Return the [x, y] coordinate for the center point of the cell that contains the specified text.  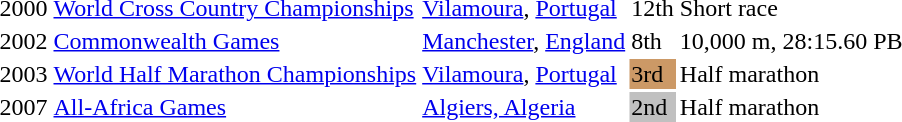
2nd [653, 107]
Manchester, England [524, 41]
Algiers, Algeria [524, 107]
World Half Marathon Championships [235, 74]
3rd [653, 74]
All-Africa Games [235, 107]
Commonwealth Games [235, 41]
8th [653, 41]
Vilamoura, Portugal [524, 74]
